Return the [x, y] coordinate for the center point of the cell that contains the specified text.  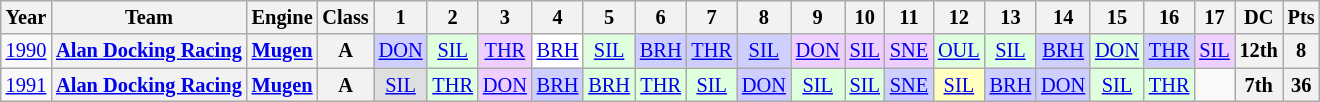
Engine [282, 17]
1991 [26, 85]
14 [1063, 17]
4 [558, 17]
13 [1011, 17]
36 [1302, 85]
3 [505, 17]
7th [1259, 85]
11 [909, 17]
15 [1117, 17]
OUL [959, 51]
Class [346, 17]
1990 [26, 51]
9 [818, 17]
16 [1169, 17]
DC [1259, 17]
17 [1214, 17]
12 [959, 17]
Team [148, 17]
5 [609, 17]
7 [712, 17]
6 [661, 17]
10 [865, 17]
Pts [1302, 17]
2 [452, 17]
1 [401, 17]
Year [26, 17]
12th [1259, 51]
